Find where the given text appears and provide that cell's center as (x, y) coordinate. 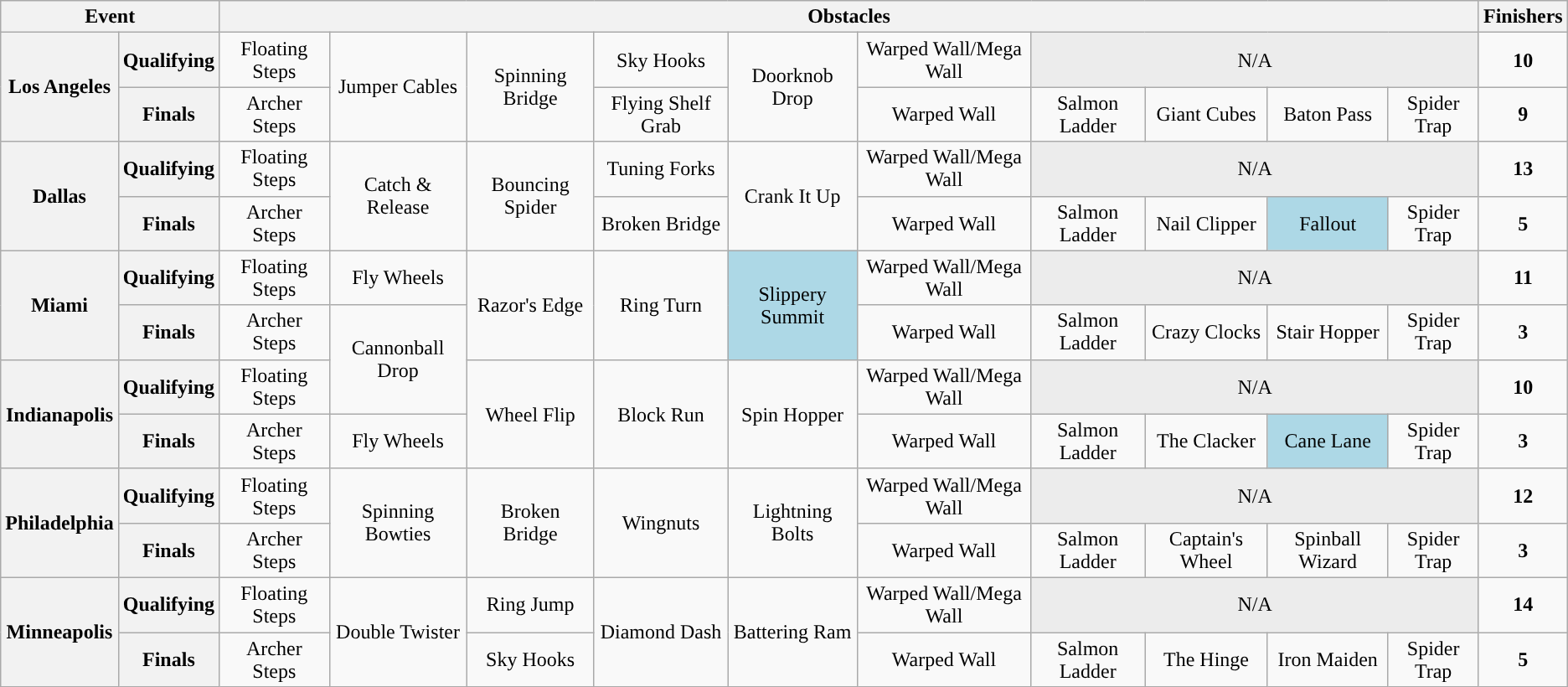
Giant Cubes (1206, 114)
Nail Clipper (1206, 223)
Spinball Wizard (1327, 550)
11 (1523, 278)
Ring Jump (530, 605)
Block Run (661, 414)
Jumper Cables (398, 87)
13 (1523, 169)
Catch & Release (398, 196)
Ring Turn (661, 305)
Tuning Forks (661, 169)
Wheel Flip (530, 414)
Cane Lane (1327, 441)
Spinning Bridge (530, 87)
Bouncing Spider (530, 196)
Minneapolis (59, 632)
Indianapolis (59, 414)
Miami (59, 305)
Diamond Dash (661, 632)
Lightning Bolts (792, 523)
Event (111, 17)
Spinning Bowties (398, 523)
Flying Shelf Grab (661, 114)
Double Twister (398, 632)
Stair Hopper (1327, 332)
Dallas (59, 196)
9 (1523, 114)
Battering Ram (792, 632)
12 (1523, 496)
Captain's Wheel (1206, 550)
Spin Hopper (792, 414)
Cannonball Drop (398, 359)
Crank It Up (792, 196)
Finishers (1523, 17)
Razor's Edge (530, 305)
Iron Maiden (1327, 659)
Los Angeles (59, 87)
Philadelphia (59, 523)
Crazy Clocks (1206, 332)
The Hinge (1206, 659)
Baton Pass (1327, 114)
Slippery Summit (792, 305)
Fallout (1327, 223)
The Clacker (1206, 441)
14 (1523, 605)
Doorknob Drop (792, 87)
Obstacles (849, 17)
Wingnuts (661, 523)
